Determine the (X, Y) coordinate at the center of the cell enclosing the given text.  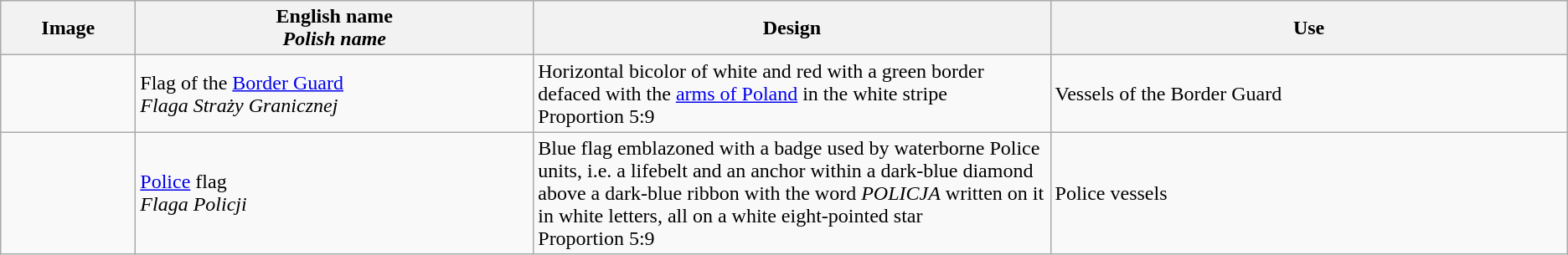
Design (792, 28)
Image (69, 28)
Vessels of the Border Guard (1308, 94)
Use (1308, 28)
English name Polish name (335, 28)
Police vessels (1308, 193)
Police flag Flaga Policji (335, 193)
Flag of the Border Guard Flaga Straży Granicznej (335, 94)
Horizontal bicolor of white and red with a green border defaced with the arms of Poland in the white stripe Proportion 5:9 (792, 94)
